Scan for the cell matching the given text and deliver its [X, Y] coordinate at center. 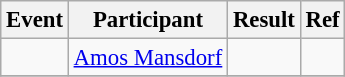
Amos Mansdorf [148, 58]
Ref [322, 20]
Result [264, 20]
Participant [148, 20]
Event [35, 20]
